From the cell containing the given text, extract its center point as [X, Y] coordinate. 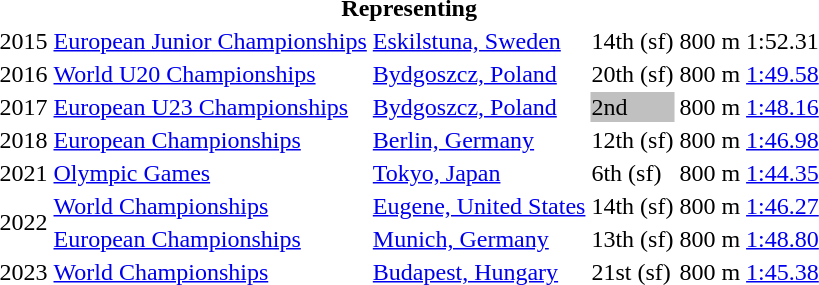
Eugene, United States [479, 206]
12th (sf) [632, 140]
World U20 Championships [210, 74]
European U23 Championships [210, 107]
Olympic Games [210, 173]
Eskilstuna, Sweden [479, 41]
2nd [632, 107]
20th (sf) [632, 74]
World Championships [210, 206]
Tokyo, Japan [479, 173]
13th (sf) [632, 239]
6th (sf) [632, 173]
Munich, Germany [479, 239]
Berlin, Germany [479, 140]
European Junior Championships [210, 41]
